Output the [x, y] coordinate of the center of the cell containing the given text.  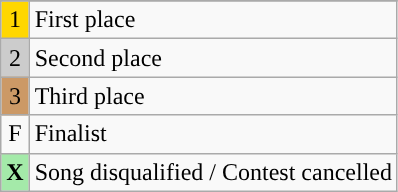
2 [15, 58]
Finalist [213, 134]
3 [15, 96]
F [15, 134]
Second place [213, 58]
Song disqualified / Contest cancelled [213, 172]
1 [15, 20]
X [15, 172]
Third place [213, 96]
First place [213, 20]
